Extract the [X, Y] coordinate from the center of the cell holding the provided text.  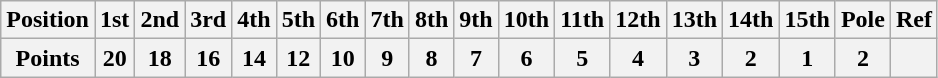
3rd [208, 20]
6th [343, 20]
12 [298, 58]
Points [48, 58]
10th [526, 20]
1 [807, 58]
Position [48, 20]
14th [751, 20]
9th [476, 20]
2nd [160, 20]
16 [208, 58]
1st [114, 20]
8th [431, 20]
10 [343, 58]
6 [526, 58]
4th [254, 20]
20 [114, 58]
3 [694, 58]
5th [298, 20]
5 [582, 58]
7 [476, 58]
18 [160, 58]
4 [638, 58]
Pole [862, 20]
13th [694, 20]
7th [387, 20]
14 [254, 58]
Ref [914, 20]
8 [431, 58]
12th [638, 20]
15th [807, 20]
11th [582, 20]
9 [387, 58]
